Identify which cell holds the provided text, then report its [x, y] central coordinate. 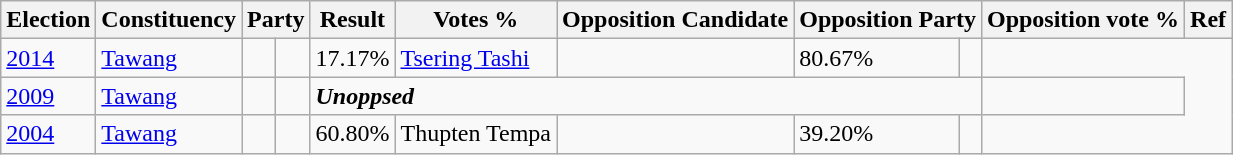
Opposition vote % [1082, 20]
Party [276, 20]
Unoppsed [646, 96]
39.20% [877, 134]
Tsering Tashi [476, 58]
Opposition Candidate [676, 20]
Constituency [169, 20]
2004 [48, 134]
80.67% [877, 58]
Election [48, 20]
Ref [1208, 20]
Opposition Party [888, 20]
2009 [48, 96]
Result [352, 20]
Thupten Tempa [476, 134]
17.17% [352, 58]
Votes % [476, 20]
60.80% [352, 134]
2014 [48, 58]
